Determine the (X, Y) coordinate at the center of the cell enclosing the given text.  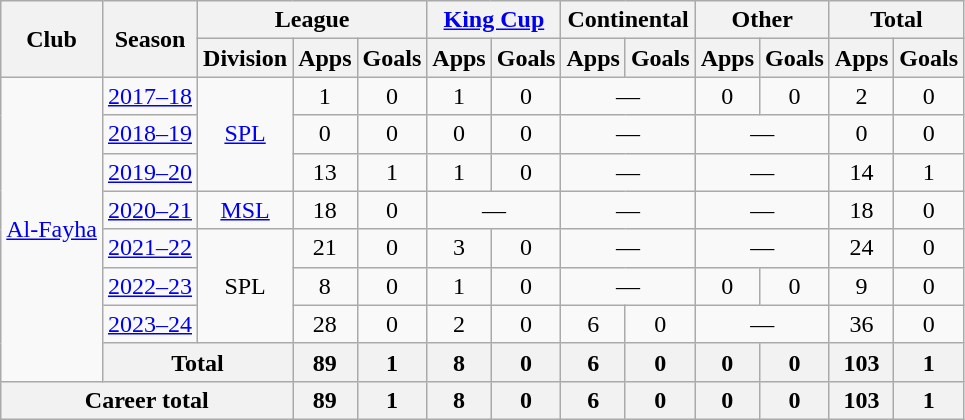
Season (150, 39)
League (312, 20)
24 (861, 248)
MSL (246, 210)
13 (325, 172)
9 (861, 286)
2020–21 (150, 210)
Other (762, 20)
Continental (628, 20)
Division (246, 58)
36 (861, 324)
2022–23 (150, 286)
King Cup (494, 20)
Club (52, 39)
28 (325, 324)
Al-Fayha (52, 229)
2023–24 (150, 324)
Career total (147, 400)
21 (325, 248)
2018–19 (150, 134)
2017–18 (150, 96)
14 (861, 172)
2021–22 (150, 248)
2019–20 (150, 172)
3 (459, 248)
